Determine the (X, Y) coordinate at the center of the cell enclosing the given text.  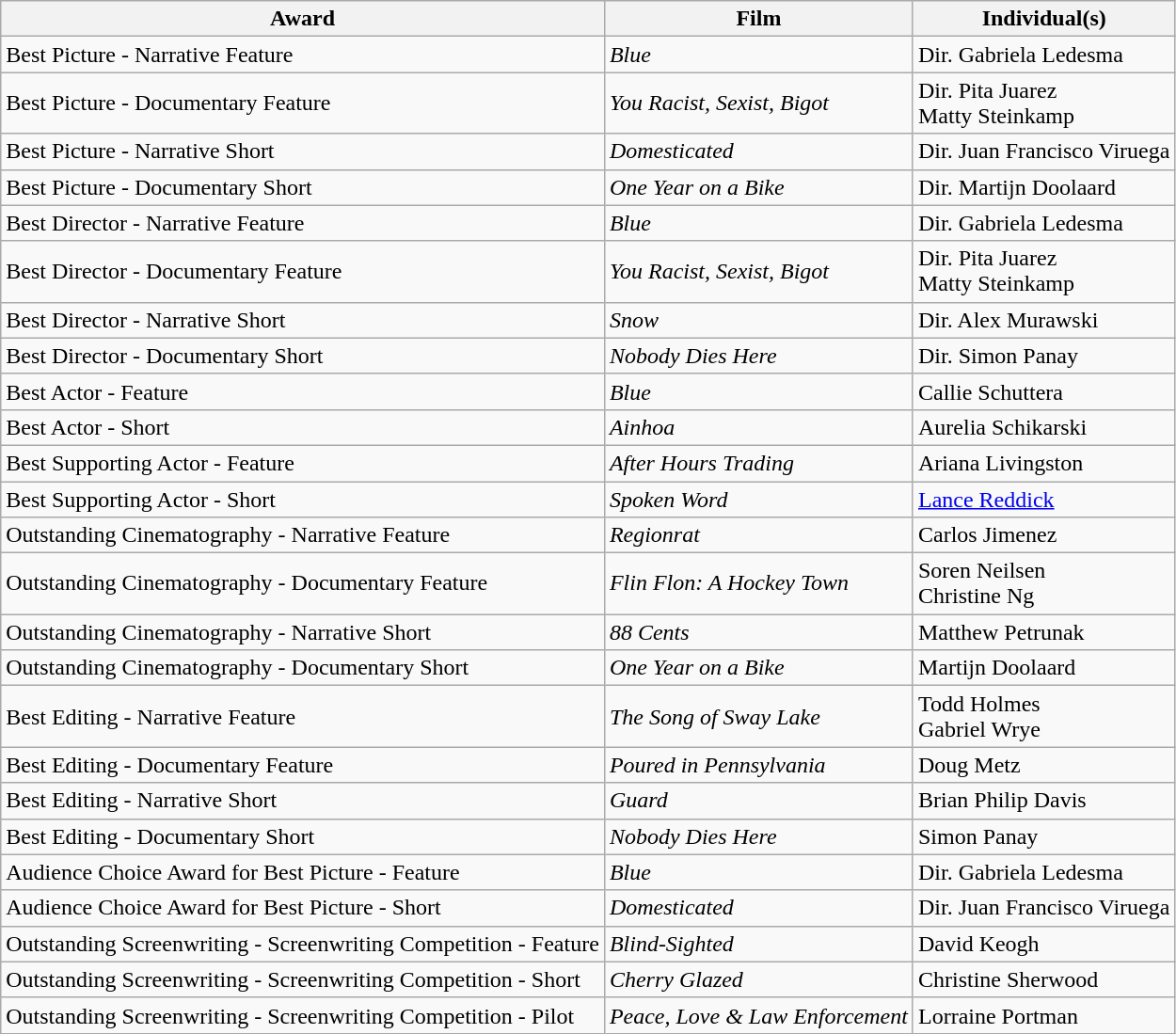
Ariana Livingston (1043, 463)
Simon Panay (1043, 836)
Dir. Alex Murawski (1043, 320)
Flin Flon: A Hockey Town (758, 583)
David Keogh (1043, 944)
After Hours Trading (758, 463)
Brian Philip Davis (1043, 801)
Best Editing - Narrative Short (303, 801)
Carlos Jimenez (1043, 535)
Best Picture - Narrative Feature (303, 55)
Outstanding Cinematography - Documentary Feature (303, 583)
Soren Neilsen Christine Ng (1043, 583)
Film (758, 19)
Matthew Petrunak (1043, 632)
Ainhoa (758, 427)
Individual(s) (1043, 19)
Best Editing - Narrative Feature (303, 717)
The Song of Sway Lake (758, 717)
Best Editing - Documentary Short (303, 836)
Outstanding Cinematography - Narrative Short (303, 632)
Aurelia Schikarski (1043, 427)
Todd Holmes Gabriel Wrye (1043, 717)
Christine Sherwood (1043, 979)
Outstanding Screenwriting - Screenwriting Competition - Pilot (303, 1015)
Blind-Sighted (758, 944)
Doug Metz (1043, 765)
Snow (758, 320)
Spoken Word (758, 500)
Best Picture - Documentary Feature (303, 103)
Best Actor - Short (303, 427)
Guard (758, 801)
Best Director - Documentary Feature (303, 271)
Cherry Glazed (758, 979)
Audience Choice Award for Best Picture - Feature (303, 872)
Best Director - Narrative Feature (303, 223)
Best Editing - Documentary Feature (303, 765)
Best Director - Narrative Short (303, 320)
Best Actor - Feature (303, 391)
Best Director - Documentary Short (303, 356)
Award (303, 19)
Martijn Doolaard (1043, 668)
Callie Schuttera (1043, 391)
Regionrat (758, 535)
Peace, Love & Law Enforcement (758, 1015)
Outstanding Cinematography - Documentary Short (303, 668)
Dir. Simon Panay (1043, 356)
Outstanding Cinematography - Narrative Feature (303, 535)
Audience Choice Award for Best Picture - Short (303, 908)
Best Supporting Actor - Short (303, 500)
Outstanding Screenwriting - Screenwriting Competition - Short (303, 979)
Best Picture - Narrative Short (303, 151)
Poured in Pennsylvania (758, 765)
Dir. Martijn Doolaard (1043, 187)
Outstanding Screenwriting - Screenwriting Competition - Feature (303, 944)
88 Cents (758, 632)
Lance Reddick (1043, 500)
Lorraine Portman (1043, 1015)
Best Picture - Documentary Short (303, 187)
Best Supporting Actor - Feature (303, 463)
